Provide the (X, Y) coordinate of the cell's center where the given text is located.  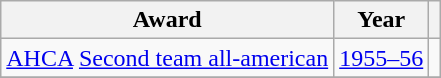
Award (168, 20)
AHCA Second team all-american (168, 58)
1955–56 (382, 58)
Year (382, 20)
